Provide the [x, y] coordinate of the cell's center where the given text is located.  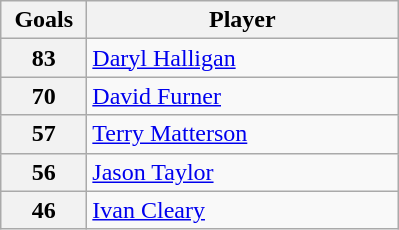
Ivan Cleary [242, 210]
Player [242, 20]
83 [44, 58]
Goals [44, 20]
70 [44, 96]
Jason Taylor [242, 172]
46 [44, 210]
Daryl Halligan [242, 58]
David Furner [242, 96]
Terry Matterson [242, 134]
56 [44, 172]
57 [44, 134]
